Output the [X, Y] coordinate of the center of the cell containing the given text.  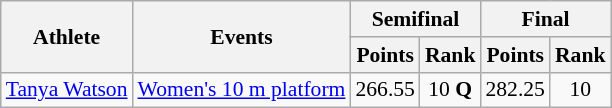
Women's 10 m platform [242, 90]
Tanya Watson [67, 90]
10 [580, 90]
Events [242, 36]
Final [545, 19]
266.55 [384, 90]
282.25 [514, 90]
10 Q [450, 90]
Semifinal [415, 19]
Athlete [67, 36]
